Return [x, y] of the center of cell containing provided text 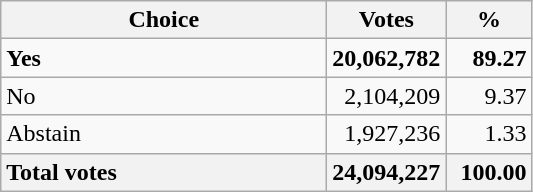
No [164, 96]
24,094,227 [386, 172]
20,062,782 [386, 58]
1,927,236 [386, 134]
Votes [386, 20]
100.00 [489, 172]
9.37 [489, 96]
Yes [164, 58]
% [489, 20]
89.27 [489, 58]
2,104,209 [386, 96]
Abstain [164, 134]
Choice [164, 20]
Total votes [164, 172]
1.33 [489, 134]
